Search for the cell housing the specified text and yield its (X, Y) center coordinate. 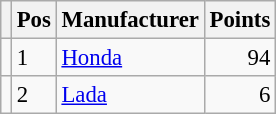
Honda (130, 58)
94 (240, 58)
Pos (34, 20)
Manufacturer (130, 20)
Lada (130, 95)
2 (34, 95)
1 (34, 58)
6 (240, 95)
Points (240, 20)
